Determine the [x, y] coordinate at the center of the cell enclosing the given text.  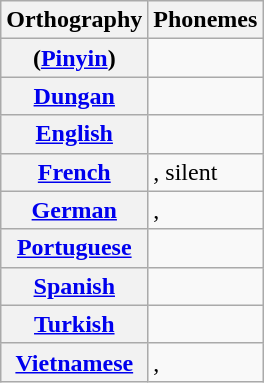
Portuguese [74, 248]
Phonemes [206, 20]
English [74, 134]
, silent [206, 172]
German [74, 210]
Dungan [74, 96]
Turkish [74, 324]
Spanish [74, 286]
(Pinyin) [74, 58]
Vietnamese [74, 362]
French [74, 172]
Orthography [74, 20]
